Provide the [x, y] coordinate of the cell's center where the given text is located.  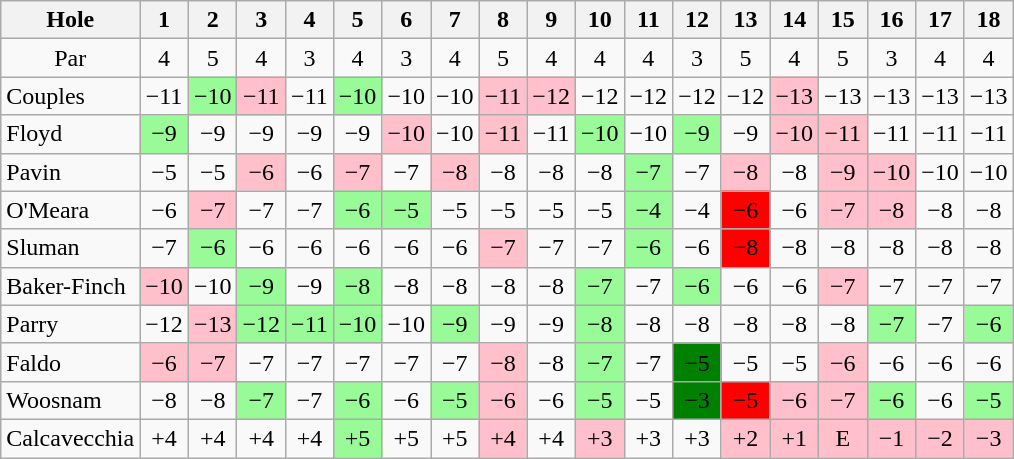
Faldo [70, 362]
7 [454, 20]
Sluman [70, 248]
6 [406, 20]
−1 [892, 438]
10 [600, 20]
+1 [794, 438]
17 [940, 20]
Hole [70, 20]
12 [698, 20]
13 [746, 20]
Woosnam [70, 400]
9 [552, 20]
16 [892, 20]
−2 [940, 438]
Baker-Finch [70, 286]
2 [212, 20]
Couples [70, 96]
Pavin [70, 172]
Calcavecchia [70, 438]
Floyd [70, 134]
+2 [746, 438]
14 [794, 20]
Parry [70, 324]
15 [842, 20]
E [842, 438]
Par [70, 58]
8 [503, 20]
11 [648, 20]
O'Meara [70, 210]
18 [988, 20]
1 [164, 20]
